Capture the cell that displays the provided text and extract its [x, y] central coordinate. 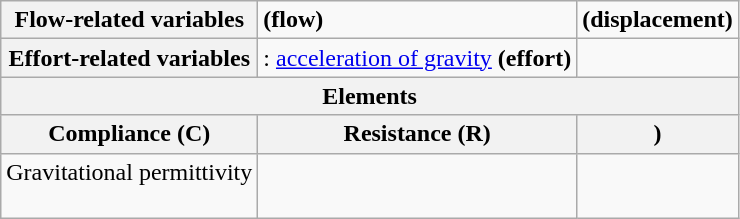
Compliance (C) [130, 134]
Resistance (R) [418, 134]
) [658, 134]
Elements [370, 96]
(flow) [418, 20]
Gravitational permittivity [130, 186]
Effort-related variables [130, 58]
: acceleration of gravity (effort) [418, 58]
Flow-related variables [130, 20]
(displacement) [658, 20]
